From the cell containing the given text, extract its center point as (X, Y) coordinate. 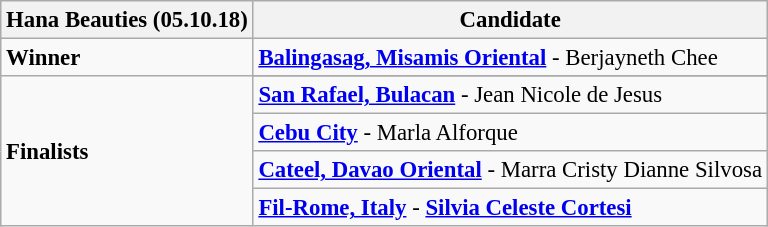
Balingasag, Misamis Oriental - Berjayneth Chee (510, 58)
San Rafael, Bulacan - Jean Nicole de Jesus (510, 95)
Winner (127, 58)
Fil-Rome, Italy - Silvia Celeste Cortesi (510, 208)
Finalists (127, 151)
Cateel, Davao Oriental - Marra Cristy Dianne Silvosa (510, 170)
Candidate (510, 20)
Cebu City - Marla Alforque (510, 133)
Hana Beauties (05.10.18) (127, 20)
